Pinpoint the cell where the given text exists, returning its [X, Y] midpoint coordinate. 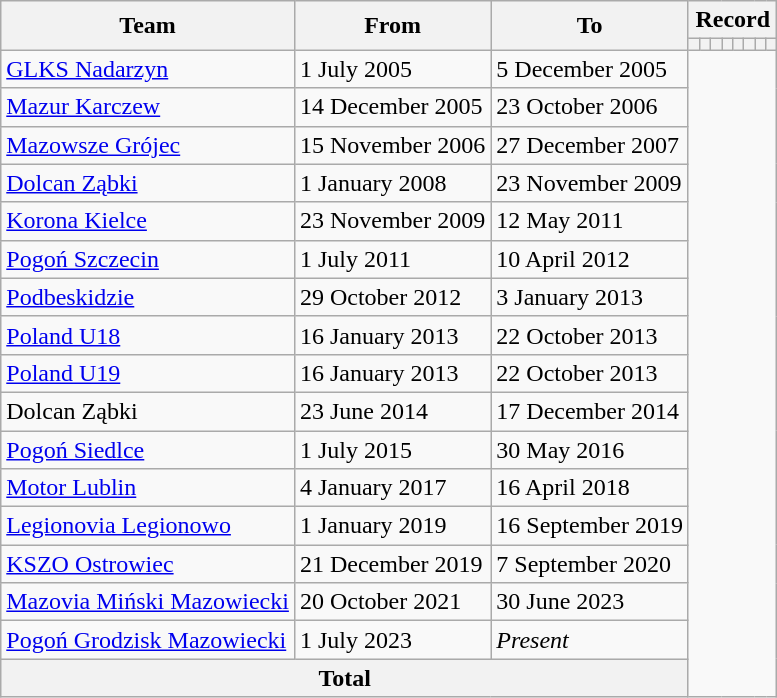
10 April 2012 [590, 259]
5 December 2005 [590, 69]
Poland U18 [148, 335]
Pogoń Siedlce [148, 449]
12 May 2011 [590, 221]
KSZO Ostrowiec [148, 564]
30 June 2023 [590, 602]
1 July 2015 [392, 449]
Pogoń Grodzisk Mazowiecki [148, 640]
29 October 2012 [392, 297]
To [590, 26]
1 July 2023 [392, 640]
Present [590, 640]
Mazowsze Grójec [148, 145]
14 December 2005 [392, 107]
Podbeskidzie [148, 297]
15 November 2006 [392, 145]
23 October 2006 [590, 107]
21 December 2019 [392, 564]
1 July 2011 [392, 259]
16 September 2019 [590, 526]
30 May 2016 [590, 449]
23 June 2014 [392, 411]
1 July 2005 [392, 69]
Motor Lublin [148, 488]
Record [732, 20]
Poland U19 [148, 373]
From [392, 26]
4 January 2017 [392, 488]
16 April 2018 [590, 488]
3 January 2013 [590, 297]
27 December 2007 [590, 145]
7 September 2020 [590, 564]
Mazur Karczew [148, 107]
Pogoń Szczecin [148, 259]
Team [148, 26]
Korona Kielce [148, 221]
1 January 2019 [392, 526]
1 January 2008 [392, 183]
20 October 2021 [392, 602]
GLKS Nadarzyn [148, 69]
Legionovia Legionowo [148, 526]
Mazovia Miński Mazowiecki [148, 602]
17 December 2014 [590, 411]
Total [345, 678]
